For the text-containing cell, return its midpoint in (x, y) coordinate format. 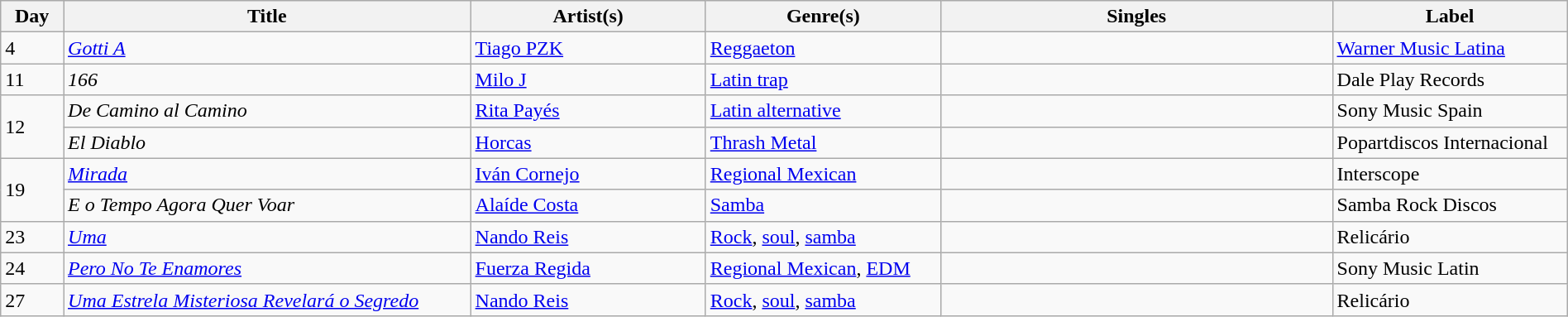
166 (268, 79)
Regional Mexican (823, 174)
Artist(s) (588, 17)
Alaíde Costa (588, 205)
El Diablo (268, 142)
Sony Music Latin (1450, 268)
Popartdiscos Internacional (1450, 142)
Iván Cornejo (588, 174)
Reggaeton (823, 48)
Fuerza Regida (588, 268)
Title (268, 17)
12 (32, 127)
Regional Mexican, EDM (823, 268)
27 (32, 300)
23 (32, 237)
Horcas (588, 142)
E o Tempo Agora Quer Voar (268, 205)
Uma (268, 237)
Day (32, 17)
Dale Play Records (1450, 79)
Genre(s) (823, 17)
Warner Music Latina (1450, 48)
Label (1450, 17)
24 (32, 268)
Mirada (268, 174)
Latin trap (823, 79)
4 (32, 48)
Latin alternative (823, 111)
Milo J (588, 79)
Interscope (1450, 174)
Uma Estrela Misteriosa Revelará o Segredo (268, 300)
Samba (823, 205)
Sony Music Spain (1450, 111)
Gotti A (268, 48)
De Camino al Camino (268, 111)
Thrash Metal (823, 142)
Rita Payés (588, 111)
11 (32, 79)
Pero No Te Enamores (268, 268)
19 (32, 190)
Samba Rock Discos (1450, 205)
Singles (1136, 17)
Tiago PZK (588, 48)
